From the cell containing the given text, extract its center point as [X, Y] coordinate. 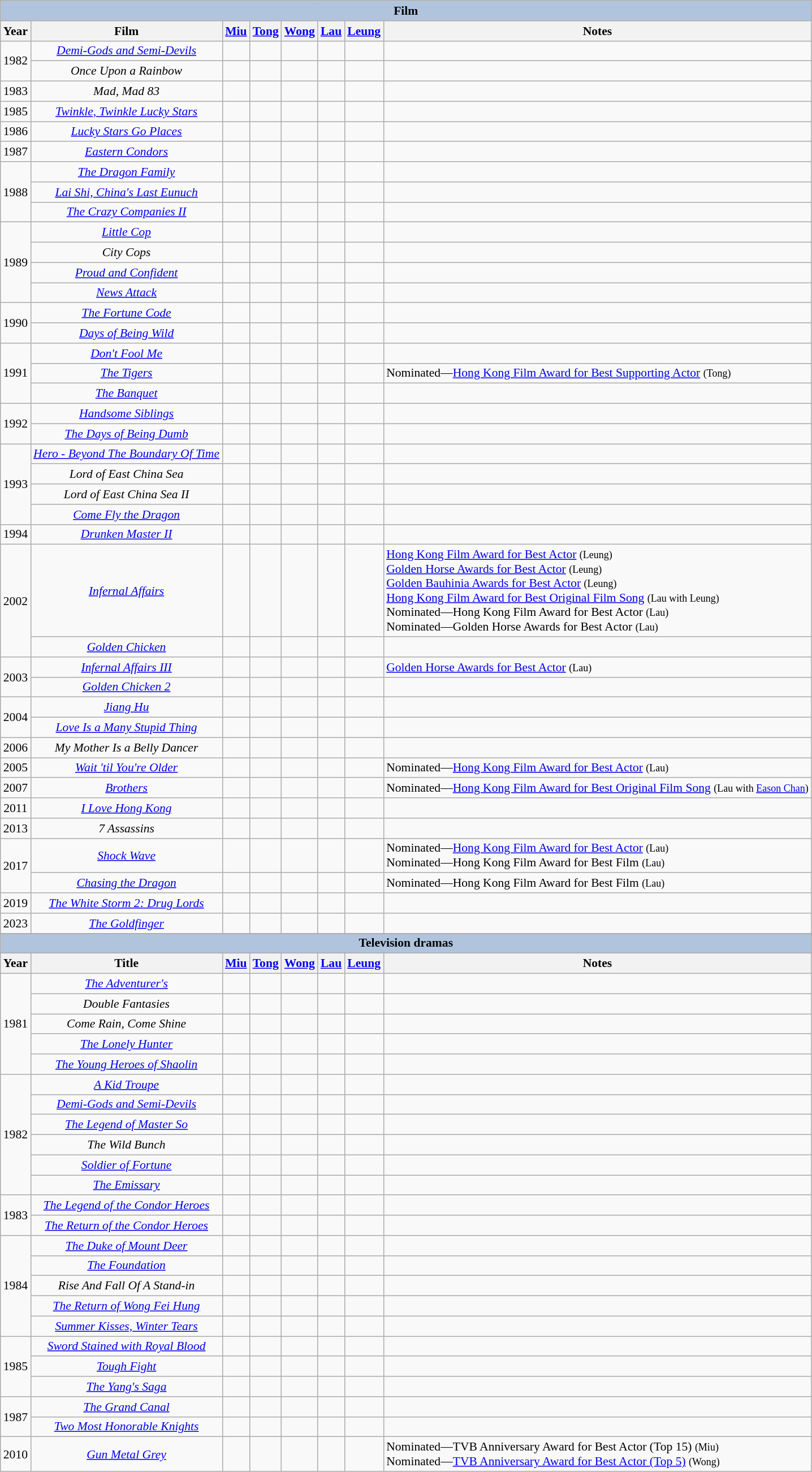
Shock Wave [127, 855]
News Attack [127, 293]
The Emissary [127, 1185]
The Banquet [127, 394]
The Lonely Hunter [127, 1044]
Television dramas [406, 943]
Wait 'til You're Older [127, 768]
2013 [16, 828]
Drunken Master II [127, 534]
1992 [16, 424]
Nominated—Hong Kong Film Award for Best Film (Lau) [597, 883]
1986 [16, 132]
Title [127, 964]
1981 [16, 1024]
The White Storm 2: Drug Lords [127, 903]
Soldier of Fortune [127, 1165]
The Young Heroes of Shaolin [127, 1064]
The Duke of Mount Deer [127, 1246]
1993 [16, 484]
1984 [16, 1286]
Nominated—TVB Anniversary Award for Best Actor (Top 15) (Miu)Nominated—TVB Anniversary Award for Best Actor (Top 5) (Wong) [597, 1454]
Lucky Stars Go Places [127, 132]
Hero - Beyond The Boundary Of Time [127, 454]
The Goldfinger [127, 923]
The Foundation [127, 1266]
Come Fly the Dragon [127, 515]
Infernal Affairs [127, 590]
2006 [16, 748]
2019 [16, 903]
Nominated—Hong Kong Film Award for Best Supporting Actor (Tong) [597, 373]
Gun Metal Grey [127, 1454]
The Dragon Family [127, 172]
2004 [16, 717]
2010 [16, 1454]
Don't Fool Me [127, 353]
Infernal Affairs III [127, 667]
The Wild Bunch [127, 1145]
Two Most Honorable Knights [127, 1427]
The Legend of the Condor Heroes [127, 1206]
1994 [16, 534]
Little Cop [127, 232]
The Tigers [127, 373]
Days of Being Wild [127, 333]
The Crazy Companies II [127, 212]
The Fortune Code [127, 313]
Rise And Fall Of A Stand-in [127, 1286]
The Grand Canal [127, 1407]
Eastern Condors [127, 152]
Once Upon a Rainbow [127, 71]
I Love Hong Kong [127, 808]
My Mother Is a Belly Dancer [127, 748]
The Adventurer's [127, 984]
A Kid Troupe [127, 1085]
2003 [16, 677]
Brothers [127, 788]
Lai Shi, China's Last Eunuch [127, 192]
2005 [16, 768]
Handsome Siblings [127, 414]
2017 [16, 865]
Golden Horse Awards for Best Actor (Lau) [597, 667]
City Cops [127, 253]
2011 [16, 808]
Double Fantasies [127, 1004]
Nominated—Hong Kong Film Award for Best Actor (Lau)Nominated—Hong Kong Film Award for Best Film (Lau) [597, 855]
1989 [16, 262]
1990 [16, 323]
The Days of Being Dumb [127, 434]
Tough Fight [127, 1367]
Mad, Mad 83 [127, 92]
Summer Kisses, Winter Tears [127, 1326]
2023 [16, 923]
Nominated—Hong Kong Film Award for Best Original Film Song (Lau with Eason Chan) [597, 788]
1991 [16, 373]
Love Is a Many Stupid Thing [127, 728]
The Return of Wong Fei Hung [127, 1306]
Jiang Hu [127, 707]
Twinkle, Twinkle Lucky Stars [127, 111]
1988 [16, 192]
The Legend of Master So [127, 1125]
Sword Stained with Royal Blood [127, 1346]
Golden Chicken [127, 647]
Proud and Confident [127, 273]
Lord of East China Sea II [127, 494]
Lord of East China Sea [127, 474]
2002 [16, 601]
Come Rain, Come Shine [127, 1024]
Golden Chicken 2 [127, 687]
2007 [16, 788]
Nominated—Hong Kong Film Award for Best Actor (Lau) [597, 768]
The Return of the Condor Heroes [127, 1225]
Chasing the Dragon [127, 883]
The Yang's Saga [127, 1387]
7 Assassins [127, 828]
